Determine the (x, y) coordinate at the center of the cell enclosing the given text.  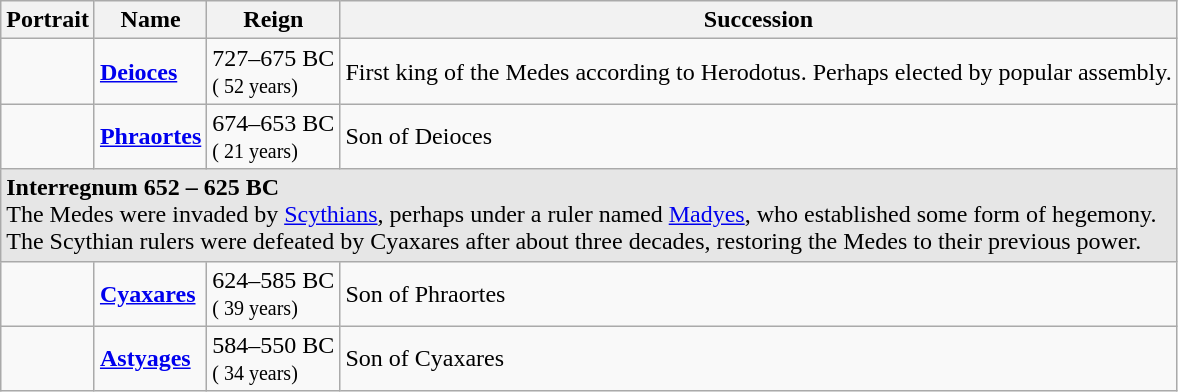
Portrait (48, 20)
Name (150, 20)
Succession (758, 20)
Son of Phraortes (758, 294)
Phraortes (150, 136)
727–675 BC( 52 years) (274, 72)
674–653 BC( 21 years) (274, 136)
Son of Cyaxares (758, 358)
Deioces (150, 72)
First king of the Medes according to Herodotus. Perhaps elected by popular assembly. (758, 72)
584–550 BC( 34 years) (274, 358)
Cyaxares (150, 294)
Astyages (150, 358)
Son of Deioces (758, 136)
624–585 BC( 39 years) (274, 294)
Reign (274, 20)
